Provide the [X, Y] coordinate of the cell's center where the given text is located.  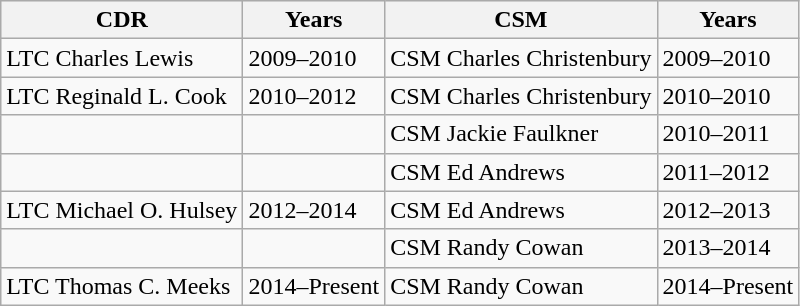
2012–2013 [728, 210]
2012–2014 [314, 210]
2011–2012 [728, 172]
2010–2012 [314, 96]
2013–2014 [728, 248]
CDR [122, 20]
LTC Thomas C. Meeks [122, 286]
2010–2010 [728, 96]
LTC Charles Lewis [122, 58]
LTC Reginald L. Cook [122, 96]
2010–2011 [728, 134]
LTC Michael O. Hulsey [122, 210]
CSM Jackie Faulkner [521, 134]
CSM [521, 20]
